From the cell containing the given text, extract its center point as (x, y) coordinate. 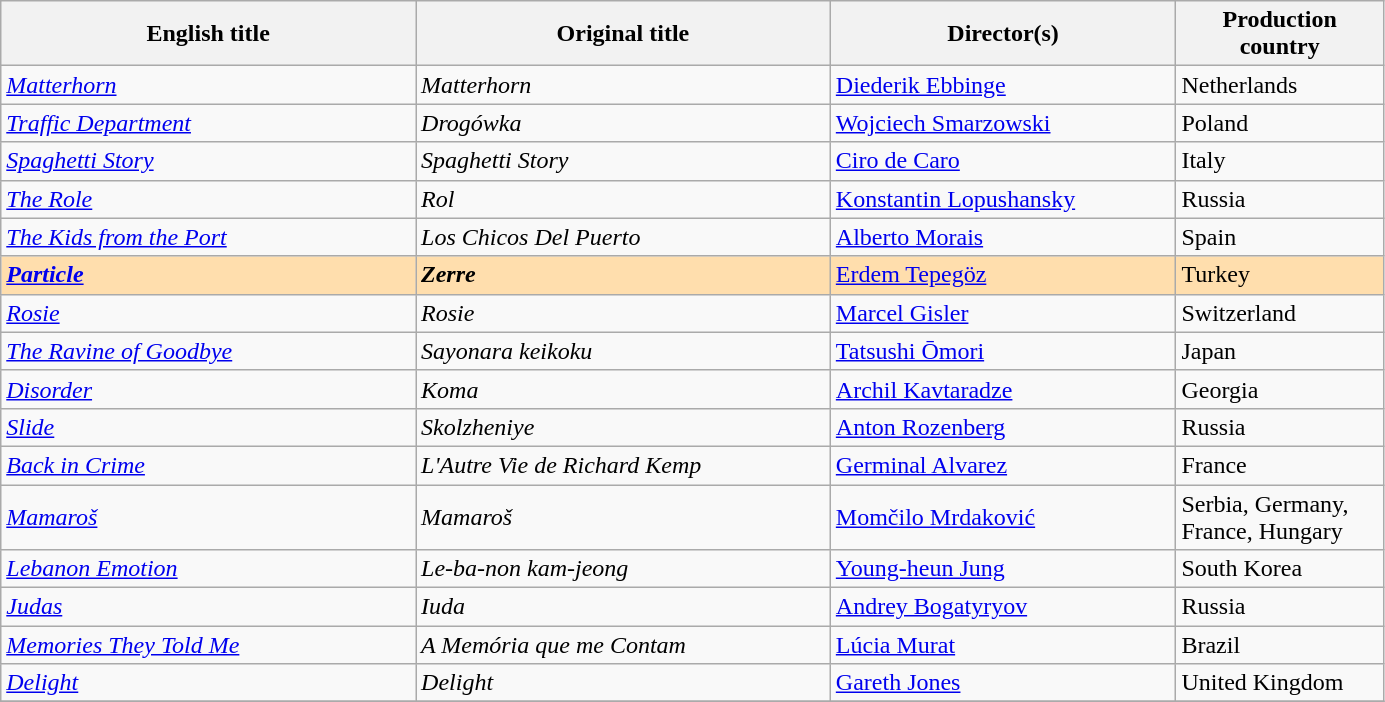
Back in Crime (208, 465)
Lúcia Murat (1003, 645)
Iuda (624, 607)
Marcel Gisler (1003, 313)
Le-ba-non kam-jeong (624, 569)
Diederik Ebbinge (1003, 85)
Judas (208, 607)
The Role (208, 199)
Disorder (208, 389)
Turkey (1280, 275)
Slide (208, 427)
Erdem Tepegöz (1003, 275)
Brazil (1280, 645)
United Kingdom (1280, 683)
The Ravine of Goodbye (208, 351)
Japan (1280, 351)
Andrey Bogatyryov (1003, 607)
Production country (1280, 34)
Georgia (1280, 389)
English title (208, 34)
Los Chicos Del Puerto (624, 237)
Sayonara keikoku (624, 351)
Spain (1280, 237)
Skolzheniye (624, 427)
Momčilo Mrdaković (1003, 516)
Netherlands (1280, 85)
Alberto Morais (1003, 237)
Anton Rozenberg (1003, 427)
Young-heun Jung (1003, 569)
Serbia, Germany, France, Hungary (1280, 516)
Wojciech Smarzowski (1003, 123)
Konstantin Lopushansky (1003, 199)
Memories They Told Me (208, 645)
South Korea (1280, 569)
Italy (1280, 161)
Zerre (624, 275)
Director(s) (1003, 34)
Switzerland (1280, 313)
Lebanon Emotion (208, 569)
L'Autre Vie de Richard Kemp (624, 465)
Rol (624, 199)
Ciro de Caro (1003, 161)
Traffic Department (208, 123)
The Kids from the Port (208, 237)
Germinal Alvarez (1003, 465)
Poland (1280, 123)
Particle (208, 275)
France (1280, 465)
A Memória que me Contam (624, 645)
Original title (624, 34)
Drogówka (624, 123)
Tatsushi Ōmori (1003, 351)
Gareth Jones (1003, 683)
Koma (624, 389)
Archil Kavtaradze (1003, 389)
